Output the (x, y) coordinate of the center of the cell containing the given text.  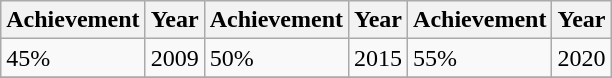
50% (276, 58)
2020 (582, 58)
2009 (174, 58)
2015 (378, 58)
55% (480, 58)
45% (73, 58)
